Search for the cell housing the specified text and yield its (x, y) center coordinate. 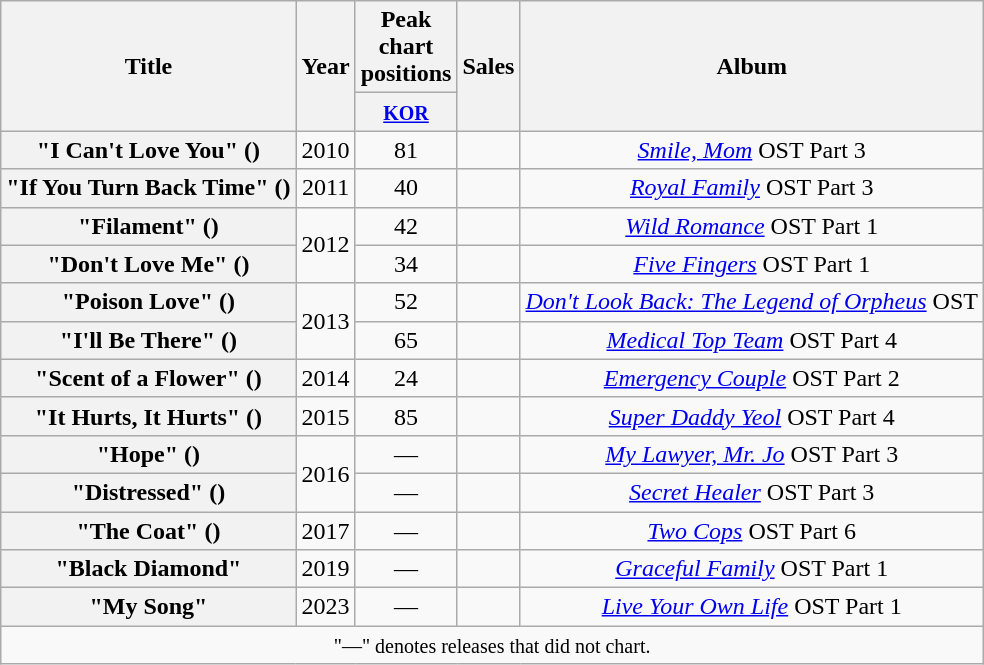
2017 (326, 531)
"I'll Be There" () (148, 340)
Don't Look Back: The Legend of Orpheus OST (752, 302)
KOR (406, 112)
2019 (326, 569)
Peak chart positions (406, 47)
Super Daddy Yeol OST Part 4 (752, 416)
"If You Turn Back Time" () (148, 188)
2010 (326, 150)
52 (406, 302)
65 (406, 340)
"Filament" () (148, 226)
Live Your Own Life OST Part 1 (752, 607)
"Poison Love" () (148, 302)
2014 (326, 378)
Two Cops OST Part 6 (752, 531)
Sales (488, 66)
42 (406, 226)
"Don't Love Me" () (148, 264)
"My Song" (148, 607)
Title (148, 66)
2016 (326, 473)
81 (406, 150)
Year (326, 66)
"I Can't Love You" () (148, 150)
"—" denotes releases that did not chart. (492, 645)
"Hope" () (148, 454)
"Black Diamond" (148, 569)
"It Hurts, It Hurts" () (148, 416)
Graceful Family OST Part 1 (752, 569)
40 (406, 188)
2013 (326, 321)
Medical Top Team OST Part 4 (752, 340)
85 (406, 416)
My Lawyer, Mr. Jo OST Part 3 (752, 454)
"The Coat" () (148, 531)
Emergency Couple OST Part 2 (752, 378)
Royal Family OST Part 3 (752, 188)
Wild Romance OST Part 1 (752, 226)
Five Fingers OST Part 1 (752, 264)
2012 (326, 245)
34 (406, 264)
2011 (326, 188)
2023 (326, 607)
"Scent of a Flower" () (148, 378)
Smile, Mom OST Part 3 (752, 150)
"Distressed" () (148, 492)
24 (406, 378)
2015 (326, 416)
Album (752, 66)
Secret Healer OST Part 3 (752, 492)
